Scan for the cell matching the given text and deliver its (x, y) coordinate at center. 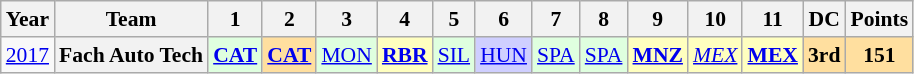
1 (235, 19)
151 (879, 55)
MON (346, 55)
DC (824, 19)
Points (879, 19)
2017 (28, 55)
11 (772, 19)
Year (28, 19)
10 (715, 19)
8 (604, 19)
SIL (454, 55)
2 (289, 19)
9 (657, 19)
3rd (824, 55)
7 (556, 19)
RBR (405, 55)
HUN (504, 55)
Fach Auto Tech (131, 55)
3 (346, 19)
Team (131, 19)
4 (405, 19)
MNZ (657, 55)
6 (504, 19)
5 (454, 19)
